Search for the cell housing the specified text and yield its [X, Y] center coordinate. 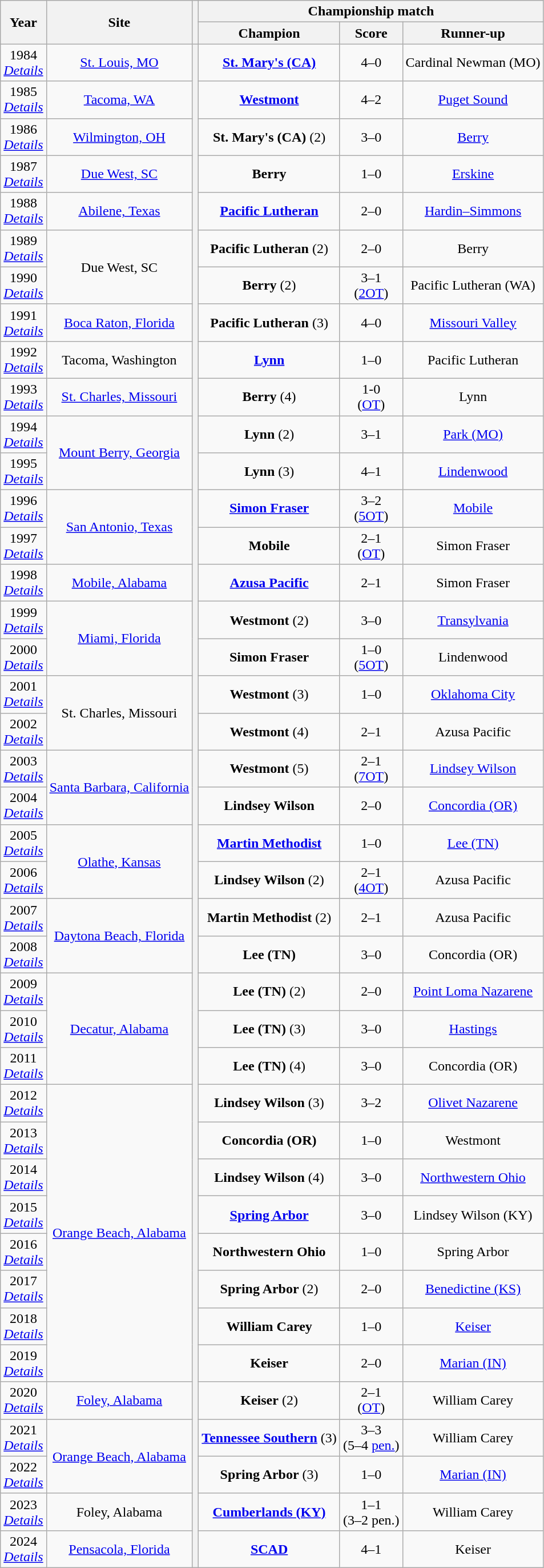
Wilmington, OH [119, 137]
2024Details [23, 1549]
2022Details [23, 1475]
Pensacola, Florida [119, 1549]
4–2 [371, 99]
Erskine [473, 174]
2004Details [23, 805]
2003Details [23, 769]
Tacoma, WA [119, 99]
2009Details [23, 992]
1990 Details [23, 286]
2012Details [23, 1104]
3–1(2OT) [371, 286]
2002Details [23, 731]
Martin Methodist [269, 843]
2010Details [23, 1028]
Santa Barbara, California [119, 787]
Lee (TN) (2) [269, 992]
1993Details [23, 396]
Mount Berry, Georgia [119, 453]
1991Details [23, 322]
Oklahoma City [473, 695]
Martin Methodist (2) [269, 917]
Site [119, 22]
Transylvania [473, 620]
Westmont (4) [269, 731]
Olivet Nazarene [473, 1104]
Keiser (2) [269, 1401]
2021Details [23, 1437]
3–3(5–4 pen.) [371, 1437]
Tennessee Southern (3) [269, 1437]
St. Mary's (CA) [269, 63]
1999Details [23, 620]
2–1(4OT) [371, 880]
Berry (2) [269, 286]
2–1(7OT) [371, 769]
Pacific Lutheran (3) [269, 322]
Runner-up [473, 33]
Westmont (3) [269, 695]
2008Details [23, 954]
Lee (TN) (4) [269, 1066]
Lindsey Wilson (4) [269, 1178]
2023Details [23, 1511]
Westmont (2) [269, 620]
1995Details [23, 472]
Score [371, 33]
3–2 [371, 1104]
2013Details [23, 1140]
Championship match [371, 11]
1984Details [23, 63]
1992Details [23, 360]
3–1 [371, 434]
Tacoma, Washington [119, 360]
1989 Details [23, 248]
2019Details [23, 1363]
2007Details [23, 917]
Puget Sound [473, 99]
St. Louis, MO [119, 63]
Park (MO) [473, 434]
Decatur, Alabama [119, 1028]
1986Details [23, 137]
1985Details [23, 99]
2000Details [23, 657]
1997Details [23, 546]
Lee (TN) (3) [269, 1028]
2015Details [23, 1214]
Hastings [473, 1028]
Cardinal Newman (MO) [473, 63]
Point Loma Nazarene [473, 992]
2017Details [23, 1289]
Lindsey Wilson (KY) [473, 1214]
SCAD [269, 1549]
Hardin–Simmons [473, 211]
2014Details [23, 1178]
Westmont (5) [269, 769]
2016Details [23, 1252]
Cumberlands (KY) [269, 1511]
St. Mary's (CA) (2) [269, 137]
2011Details [23, 1066]
1988 Details [23, 211]
Year [23, 22]
1994Details [23, 434]
Pacific Lutheran (WA) [473, 286]
Miami, Florida [119, 639]
1–0(5OT) [371, 657]
3–2(5OT) [371, 508]
Abilene, Texas [119, 211]
Lynn (2) [269, 434]
Missouri Valley [473, 322]
1987Details [23, 174]
Lynn (3) [269, 472]
1-0(OT) [371, 396]
1996Details [23, 508]
2001Details [23, 695]
San Antonio, Texas [119, 527]
2005Details [23, 843]
Lindsey Wilson (2) [269, 880]
Daytona Beach, Florida [119, 936]
Lindsey Wilson (3) [269, 1104]
2018Details [23, 1326]
Spring Arbor (3) [269, 1475]
Benedictine (KS) [473, 1289]
Spring Arbor (2) [269, 1289]
Pacific Lutheran (2) [269, 248]
Olathe, Kansas [119, 861]
2006Details [23, 880]
Berry (4) [269, 396]
Champion [269, 33]
Mobile, Alabama [119, 583]
1–1(3–2 pen.) [371, 1511]
1998Details [23, 583]
2020Details [23, 1401]
Boca Raton, Florida [119, 322]
